Locate the cell with the specified text and output its [x, y] center coordinate. 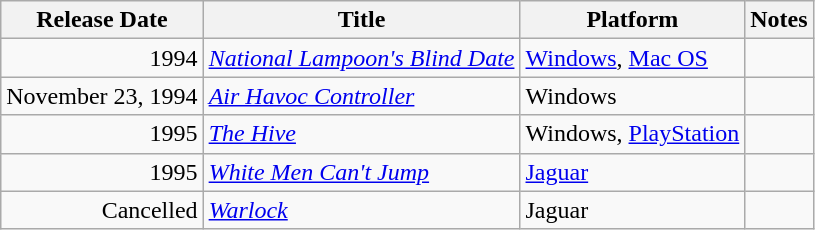
Windows, PlayStation [632, 134]
1994 [102, 58]
Cancelled [102, 210]
Windows [632, 96]
Air Havoc Controller [362, 96]
Warlock [362, 210]
National Lampoon's Blind Date [362, 58]
Release Date [102, 20]
Platform [632, 20]
Windows, Mac OS [632, 58]
November 23, 1994 [102, 96]
Notes [779, 20]
The Hive [362, 134]
White Men Can't Jump [362, 172]
Title [362, 20]
